Determine the (x, y) coordinate at the center of the cell enclosing the given text.  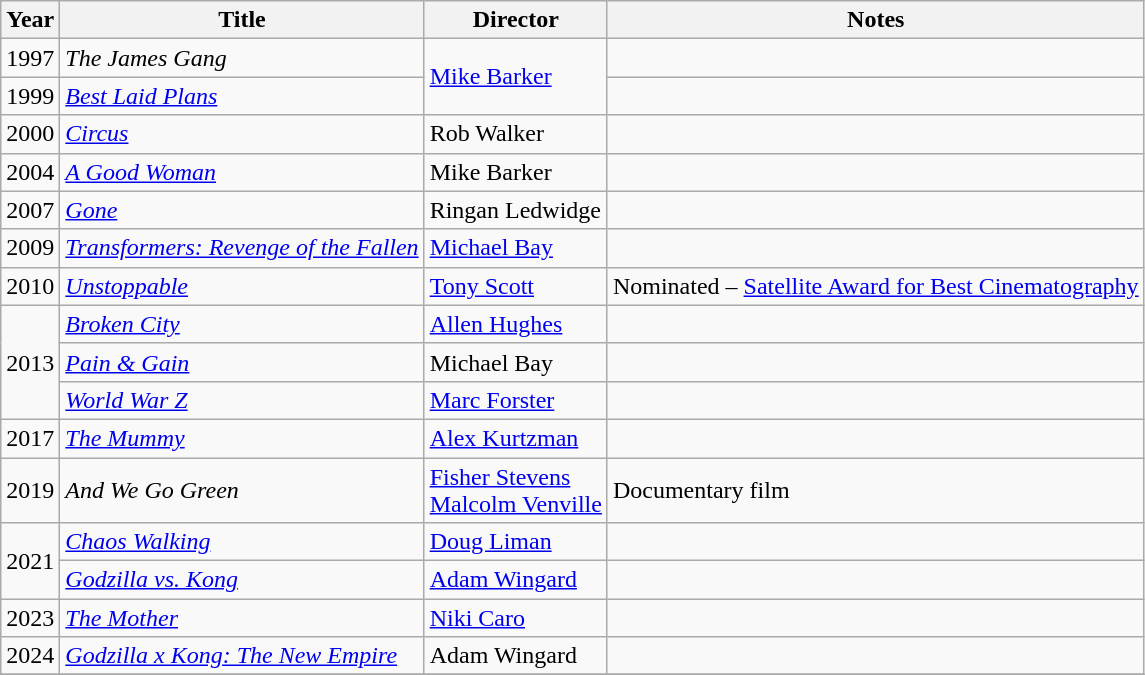
Rob Walker (516, 134)
Transformers: Revenge of the Fallen (242, 248)
The Mummy (242, 438)
2023 (30, 618)
Fisher StevensMalcolm Venville (516, 490)
Unstoppable (242, 286)
Pain & Gain (242, 362)
Title (242, 20)
2000 (30, 134)
1997 (30, 58)
Notes (876, 20)
2021 (30, 561)
2010 (30, 286)
Alex Kurtzman (516, 438)
2013 (30, 362)
2007 (30, 210)
Ringan Ledwidge (516, 210)
Nominated – Satellite Award for Best Cinematography (876, 286)
And We Go Green (242, 490)
The Mother (242, 618)
Documentary film (876, 490)
2004 (30, 172)
The James Gang (242, 58)
Doug Liman (516, 542)
Best Laid Plans (242, 96)
Allen Hughes (516, 324)
Godzilla vs. Kong (242, 580)
Tony Scott (516, 286)
Godzilla x Kong: The New Empire (242, 656)
2017 (30, 438)
A Good Woman (242, 172)
2009 (30, 248)
Circus (242, 134)
1999 (30, 96)
Gone (242, 210)
Director (516, 20)
2024 (30, 656)
Broken City (242, 324)
2019 (30, 490)
World War Z (242, 400)
Niki Caro (516, 618)
Marc Forster (516, 400)
Year (30, 20)
Chaos Walking (242, 542)
